Detect which cell encompasses the target text, then output its [x, y] center coordinate. 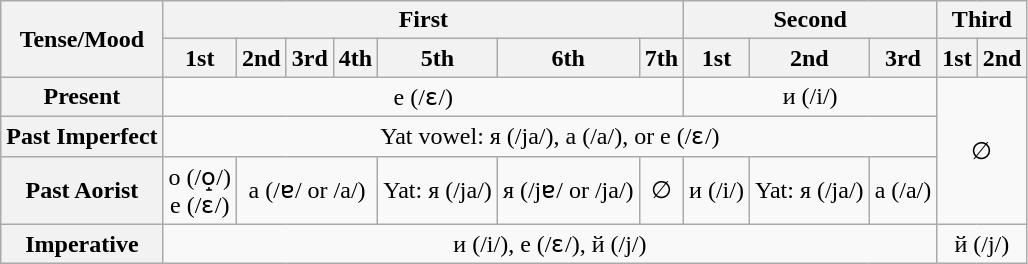
Present [82, 97]
5th [438, 58]
Third [982, 20]
а (/a/) [903, 190]
й (/j/) [982, 244]
7th [661, 58]
Past Imperfect [82, 136]
Past Aorist [82, 190]
Second [810, 20]
4th [355, 58]
а (/ɐ/ or /a/) [306, 190]
6th [568, 58]
е (/ɛ/) [423, 97]
я (/jɐ/ or /ja/) [568, 190]
о (/o̝/)е (/ɛ/) [200, 190]
First [423, 20]
и (/i/), е (/ɛ/), й (/j/) [550, 244]
Tense/Mood [82, 39]
Yat vowel: я (/ja/), а (/a/), or е (/ɛ/) [550, 136]
Imperative [82, 244]
